Capture the cell that displays the provided text and extract its [x, y] central coordinate. 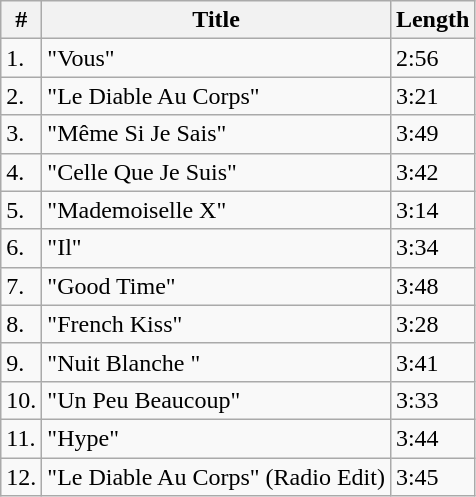
3:34 [432, 248]
3:42 [432, 172]
"Le Diable Au Corps" (Radio Edit) [216, 477]
Length [432, 20]
3:21 [432, 96]
"French Kiss" [216, 324]
"Le Diable Au Corps" [216, 96]
3:44 [432, 438]
12. [22, 477]
3:41 [432, 362]
3. [22, 134]
8. [22, 324]
"Il" [216, 248]
9. [22, 362]
7. [22, 286]
"Good Time" [216, 286]
3:48 [432, 286]
3:28 [432, 324]
1. [22, 58]
10. [22, 400]
"Mademoiselle X" [216, 210]
Title [216, 20]
3:33 [432, 400]
"Celle Que Je Suis" [216, 172]
3:14 [432, 210]
5. [22, 210]
"Un Peu Beaucoup" [216, 400]
"Hype" [216, 438]
4. [22, 172]
# [22, 20]
"Même Si Je Sais" [216, 134]
2. [22, 96]
3:45 [432, 477]
"Vous" [216, 58]
"Nuit Blanche " [216, 362]
2:56 [432, 58]
11. [22, 438]
6. [22, 248]
3:49 [432, 134]
